Find where the given text appears and provide that cell's center as [x, y] coordinate. 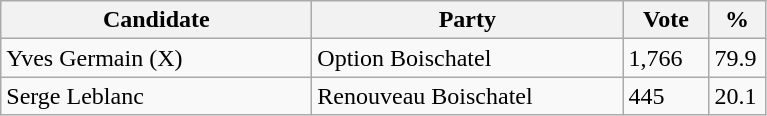
Renouveau Boischatel [468, 96]
1,766 [666, 58]
79.9 [737, 58]
445 [666, 96]
Party [468, 20]
Option Boischatel [468, 58]
Candidate [156, 20]
Vote [666, 20]
20.1 [737, 96]
Serge Leblanc [156, 96]
% [737, 20]
Yves Germain (X) [156, 58]
